Pinpoint the cell where the given text exists, returning its [X, Y] midpoint coordinate. 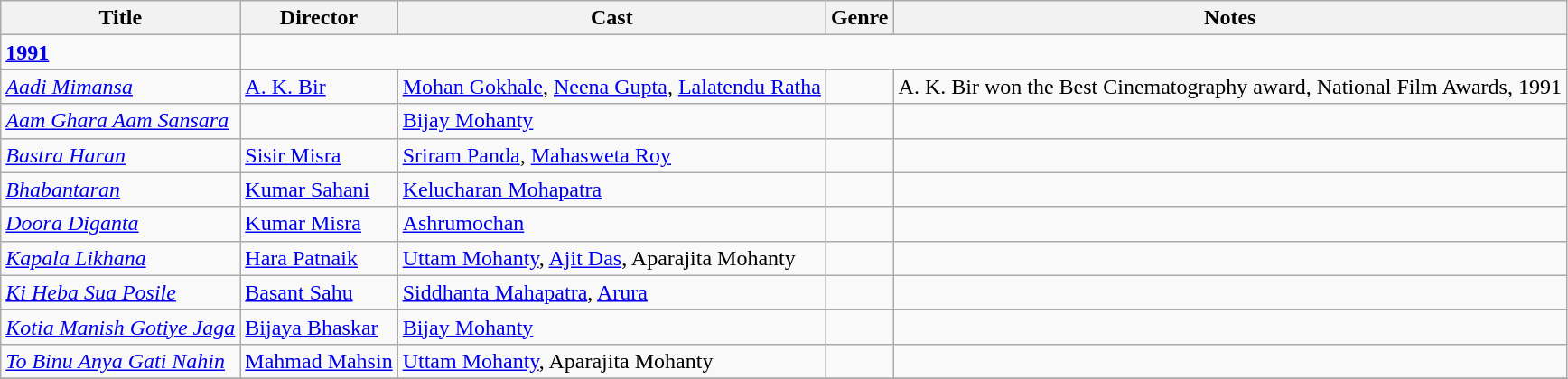
Aam Ghara Aam Sansara [121, 121]
Sisir Misra [319, 155]
Doora Diganta [121, 224]
Basant Sahu [319, 292]
Kumar Sahani [319, 189]
Bhabantaran [121, 189]
To Binu Anya Gati Nahin [121, 361]
Uttam Mohanty, Aparajita Mohanty [611, 361]
Ki Heba Sua Posile [121, 292]
Mohan Gokhale, Neena Gupta, Lalatendu Ratha [611, 87]
Mahmad Mahsin [319, 361]
Kapala Likhana [121, 258]
Siddhanta Mahapatra, Arura [611, 292]
A. K. Bir won the Best Cinematography award, National Film Awards, 1991 [1230, 87]
Cast [611, 18]
A. K. Bir [319, 87]
Kelucharan Mohapatra [611, 189]
Uttam Mohanty, Ajit Das, Aparajita Mohanty [611, 258]
Aadi Mimansa [121, 87]
Kumar Misra [319, 224]
Kotia Manish Gotiye Jaga [121, 327]
Genre [860, 18]
Title [121, 18]
Director [319, 18]
1991 [121, 52]
Bijaya Bhaskar [319, 327]
Sriram Panda, Mahasweta Roy [611, 155]
Bastra Haran [121, 155]
Hara Patnaik [319, 258]
Notes [1230, 18]
Ashrumochan [611, 224]
